Extract the [x, y] coordinate from the center of the cell holding the provided text.  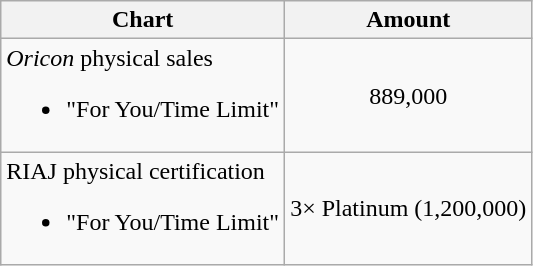
Amount [408, 20]
RIAJ physical certification"For You/Time Limit" [143, 208]
889,000 [408, 96]
3× Platinum (1,200,000) [408, 208]
Chart [143, 20]
Oricon physical sales"For You/Time Limit" [143, 96]
